Capture the cell that displays the provided text and extract its (x, y) central coordinate. 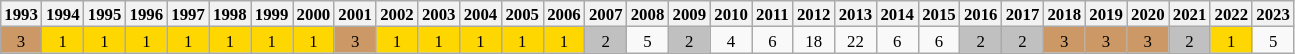
1998 (230, 14)
2003 (439, 14)
2008 (648, 14)
1993 (21, 14)
1995 (105, 14)
2005 (522, 14)
2022 (1231, 14)
18 (814, 40)
22 (856, 40)
2023 (1273, 14)
2006 (564, 14)
2014 (897, 14)
2001 (355, 14)
2004 (481, 14)
2009 (689, 14)
2002 (397, 14)
1996 (146, 14)
2010 (731, 14)
2015 (939, 14)
2021 (1190, 14)
2013 (856, 14)
2020 (1148, 14)
4 (731, 40)
1999 (272, 14)
2007 (606, 14)
1994 (63, 14)
2012 (814, 14)
1997 (188, 14)
2011 (772, 14)
2016 (981, 14)
2017 (1023, 14)
2018 (1064, 14)
2000 (313, 14)
2019 (1106, 14)
